Provide the (X, Y) coordinate of the cell's center where the given text is located.  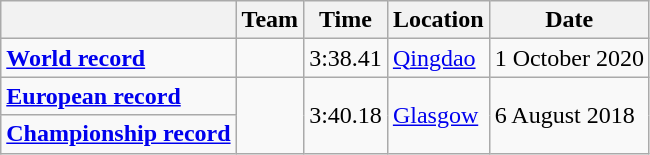
European record (118, 96)
6 August 2018 (569, 115)
Championship record (118, 134)
1 October 2020 (569, 58)
Location (438, 20)
World record (118, 58)
Team (270, 20)
Glasgow (438, 115)
Time (346, 20)
Qingdao (438, 58)
3:40.18 (346, 115)
Date (569, 20)
3:38.41 (346, 58)
